Find where the given text appears and provide that cell's center as [x, y] coordinate. 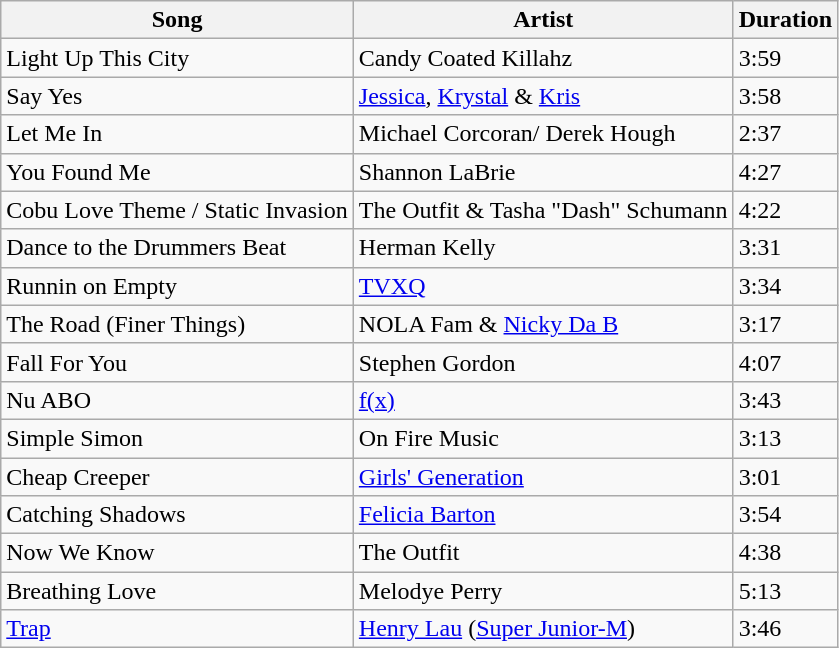
Herman Kelly [543, 248]
Simple Simon [178, 438]
Cobu Love Theme / Static Invasion [178, 210]
Felicia Barton [543, 515]
Runnin on Empty [178, 286]
3:54 [785, 515]
The Outfit & Tasha "Dash" Schumann [543, 210]
Michael Corcoran/ Derek Hough [543, 134]
Candy Coated Killahz [543, 58]
4:27 [785, 172]
3:34 [785, 286]
f(x) [543, 400]
Light Up This City [178, 58]
TVXQ [543, 286]
4:22 [785, 210]
Duration [785, 20]
3:01 [785, 477]
Cheap Creeper [178, 477]
Shannon LaBrie [543, 172]
Song [178, 20]
On Fire Music [543, 438]
The Outfit [543, 553]
Melodye Perry [543, 591]
Stephen Gordon [543, 362]
Breathing Love [178, 591]
Henry Lau (Super Junior-M) [543, 629]
2:37 [785, 134]
3:31 [785, 248]
3:58 [785, 96]
3:13 [785, 438]
Artist [543, 20]
3:17 [785, 324]
3:43 [785, 400]
The Road (Finer Things) [178, 324]
Catching Shadows [178, 515]
You Found Me [178, 172]
Let Me In [178, 134]
Fall For You [178, 362]
3:59 [785, 58]
NOLA Fam & Nicky Da B [543, 324]
4:07 [785, 362]
Say Yes [178, 96]
5:13 [785, 591]
Dance to the Drummers Beat [178, 248]
Trap [178, 629]
3:46 [785, 629]
Nu ABO [178, 400]
Girls' Generation [543, 477]
Jessica, Krystal & Kris [543, 96]
Now We Know [178, 553]
4:38 [785, 553]
